Pinpoint the cell where the given text exists, returning its [X, Y] midpoint coordinate. 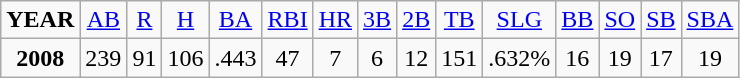
AB [104, 20]
SLG [520, 20]
239 [104, 58]
3B [378, 20]
BA [236, 20]
16 [578, 58]
YEAR [40, 20]
SO [620, 20]
6 [378, 58]
TB [460, 20]
SBA [710, 20]
BB [578, 20]
12 [416, 58]
2B [416, 20]
HR [335, 20]
H [186, 20]
.443 [236, 58]
106 [186, 58]
R [144, 20]
2008 [40, 58]
RBI [288, 20]
151 [460, 58]
.632% [520, 58]
SB [661, 20]
17 [661, 58]
47 [288, 58]
7 [335, 58]
91 [144, 58]
